Determine the [x, y] coordinate at the center of the cell enclosing the given text.  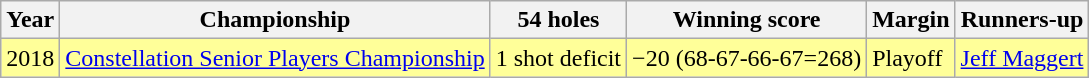
1 shot deficit [558, 58]
Jeff Maggert [1022, 58]
−20 (68-67-66-67=268) [747, 58]
Championship [275, 20]
54 holes [558, 20]
Playoff [911, 58]
Runners-up [1022, 20]
2018 [30, 58]
Margin [911, 20]
Winning score [747, 20]
Constellation Senior Players Championship [275, 58]
Year [30, 20]
